Determine the [x, y] coordinate at the center of the cell enclosing the given text.  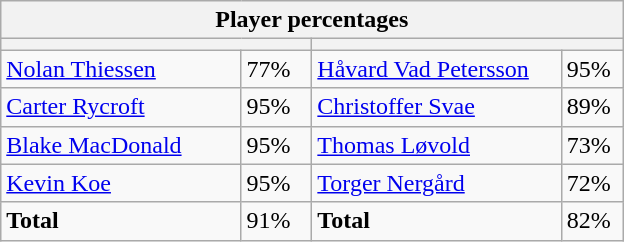
89% [592, 107]
91% [276, 221]
73% [592, 145]
Thomas Løvold [436, 145]
Torger Nergård [436, 183]
72% [592, 183]
Christoffer Svae [436, 107]
Nolan Thiessen [121, 69]
77% [276, 69]
Håvard Vad Petersson [436, 69]
Blake MacDonald [121, 145]
Carter Rycroft [121, 107]
Player percentages [312, 20]
Kevin Koe [121, 183]
82% [592, 221]
